Pinpoint the cell where the given text exists, returning its [X, Y] midpoint coordinate. 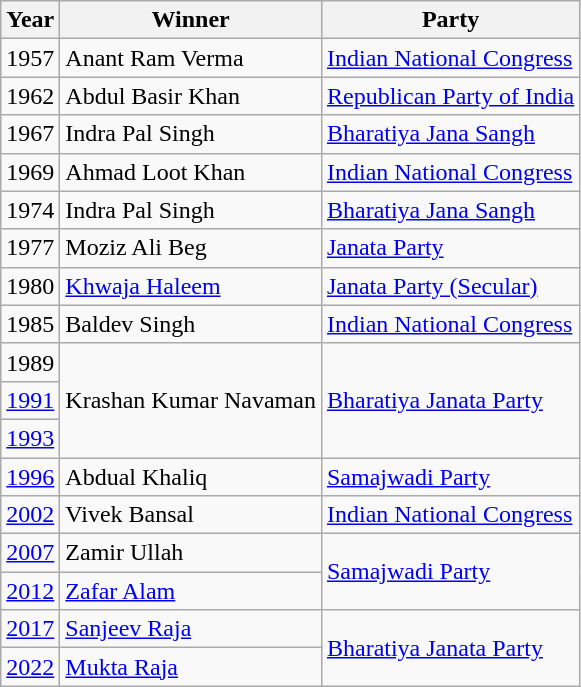
1991 [30, 400]
1996 [30, 477]
Republican Party of India [450, 96]
Vivek Bansal [191, 515]
Abdul Basir Khan [191, 96]
Ahmad Loot Khan [191, 172]
1980 [30, 286]
Winner [191, 20]
Sanjeev Raja [191, 629]
Janata Party [450, 248]
Baldev Singh [191, 324]
1985 [30, 324]
Khwaja Haleem [191, 286]
1993 [30, 438]
Zamir Ullah [191, 553]
Zafar Alam [191, 591]
1989 [30, 362]
1974 [30, 210]
1957 [30, 58]
Anant Ram Verma [191, 58]
2017 [30, 629]
Krashan Kumar Navaman [191, 400]
2012 [30, 591]
Moziz Ali Beg [191, 248]
Party [450, 20]
Year [30, 20]
1977 [30, 248]
2022 [30, 667]
2007 [30, 553]
2002 [30, 515]
Abdual Khaliq [191, 477]
Mukta Raja [191, 667]
Janata Party (Secular) [450, 286]
1969 [30, 172]
1962 [30, 96]
1967 [30, 134]
